Pinpoint the cell where the given text exists, returning its (x, y) midpoint coordinate. 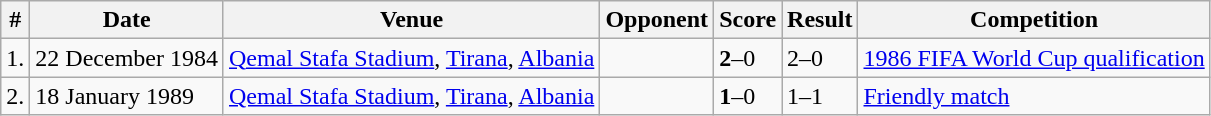
Competition (1034, 20)
# (16, 20)
1–1 (820, 96)
18 January 1989 (127, 96)
Result (820, 20)
Opponent (657, 20)
Date (127, 20)
Score (748, 20)
2. (16, 96)
Friendly match (1034, 96)
1–0 (748, 96)
1986 FIFA World Cup qualification (1034, 58)
22 December 1984 (127, 58)
Venue (411, 20)
1. (16, 58)
